Capture the cell that displays the provided text and extract its [x, y] central coordinate. 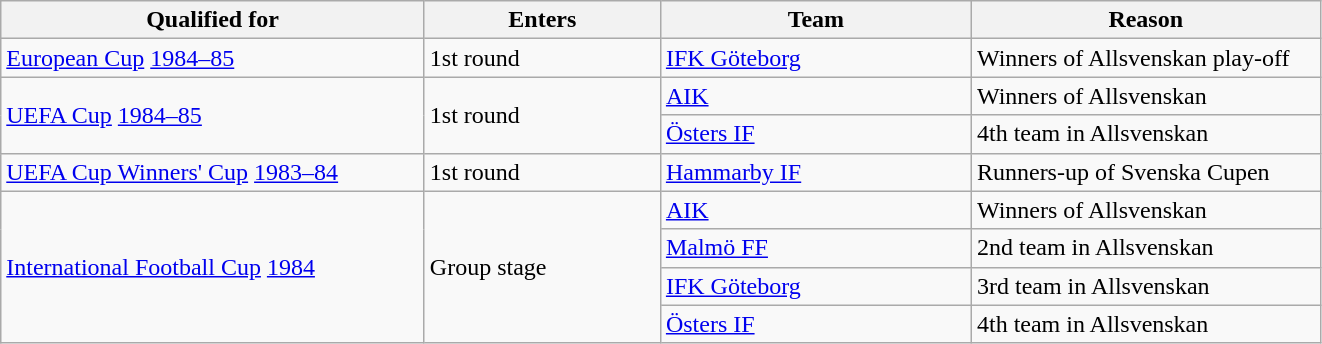
Hammarby IF [816, 172]
Team [816, 20]
Winners of Allsvenskan play-off [1146, 58]
UEFA Cup Winners' Cup 1983–84 [213, 172]
International Football Cup 1984 [213, 267]
Reason [1146, 20]
Runners-up of Svenska Cupen [1146, 172]
Group stage [542, 267]
UEFA Cup 1984–85 [213, 115]
3rd team in Allsvenskan [1146, 286]
Qualified for [213, 20]
European Cup 1984–85 [213, 58]
Enters [542, 20]
Malmö FF [816, 248]
2nd team in Allsvenskan [1146, 248]
